Provide the (x, y) coordinate of the cell's center where the given text is located.  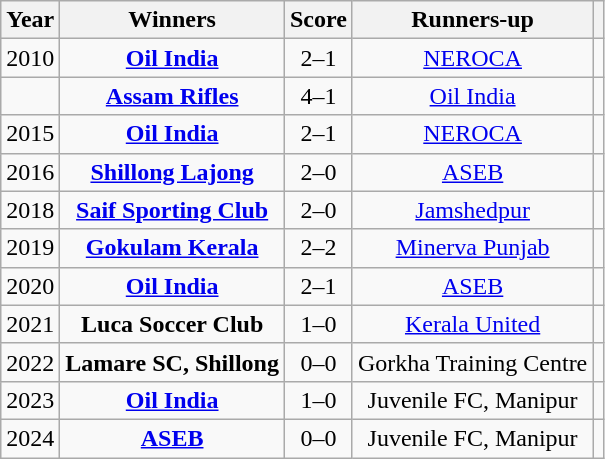
2020 (30, 286)
Shillong Lajong (172, 172)
Gokulam Kerala (172, 248)
Luca Soccer Club (172, 324)
Year (30, 20)
2010 (30, 58)
2016 (30, 172)
Minerva Punjab (472, 248)
Gorkha Training Centre (472, 362)
Jamshedpur (472, 210)
4–1 (318, 96)
Runners-up (472, 20)
2024 (30, 438)
2015 (30, 134)
2023 (30, 400)
Assam Rifles (172, 96)
Lamare SC, Shillong (172, 362)
2018 (30, 210)
2–2 (318, 248)
2019 (30, 248)
2021 (30, 324)
Winners (172, 20)
Saif Sporting Club (172, 210)
Score (318, 20)
Kerala United (472, 324)
2022 (30, 362)
